Determine the [X, Y] coordinate at the center of the cell enclosing the given text.  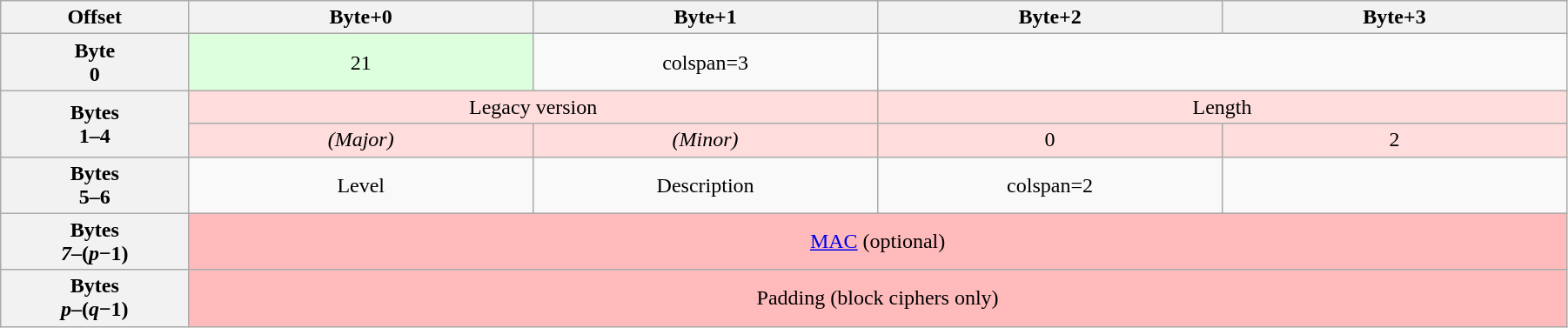
Legacy version [533, 107]
Byte+0 [361, 17]
MAC (optional) [878, 242]
0 [1050, 140]
Byte0 [95, 63]
Bytes7–(p−1) [95, 242]
Byte+3 [1395, 17]
(Major) [361, 140]
(Minor) [706, 140]
Bytesp–(q−1) [95, 298]
Byte+1 [706, 17]
Bytes5–6 [95, 184]
Description [706, 184]
Level [361, 184]
Length [1223, 107]
colspan=3 [706, 63]
2 [1395, 140]
Byte+2 [1050, 17]
21 [361, 63]
Padding (block ciphers only) [878, 298]
colspan=2 [1050, 184]
Bytes1–4 [95, 124]
Offset [95, 17]
